Return [x, y] of the center of cell containing provided text 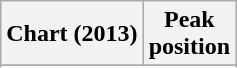
Chart (2013) [72, 34]
Peak position [189, 34]
